Identify which cell holds the provided text, then report its [X, Y] central coordinate. 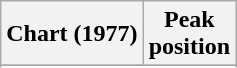
Peakposition [189, 34]
Chart (1977) [72, 34]
